Search for the cell housing the specified text and yield its [x, y] center coordinate. 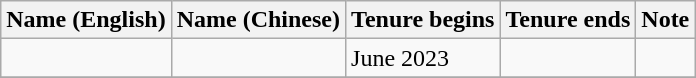
Name (Chinese) [258, 20]
Tenure begins [423, 20]
Note [666, 20]
Tenure ends [568, 20]
Name (English) [86, 20]
June 2023 [423, 58]
